Identify which cell holds the provided text, then report its [x, y] central coordinate. 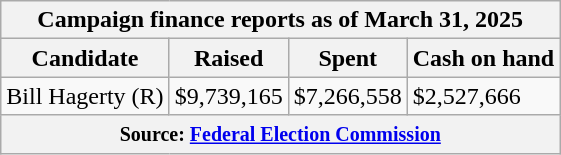
$2,527,666 [483, 96]
$7,266,558 [348, 96]
Source: Federal Election Commission [280, 134]
Campaign finance reports as of March 31, 2025 [280, 20]
Cash on hand [483, 58]
Candidate [85, 58]
Raised [228, 58]
Spent [348, 58]
Bill Hagerty (R) [85, 96]
$9,739,165 [228, 96]
